Return the (X, Y) coordinate for the center point of the cell that contains the specified text.  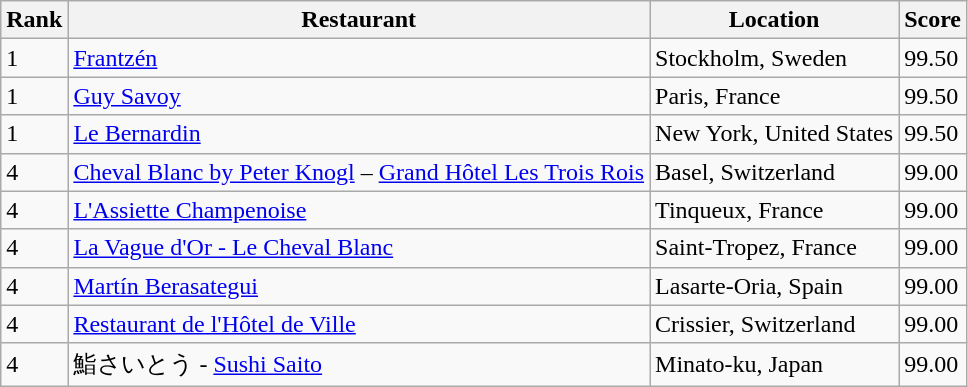
Restaurant de l'Hôtel de Ville (359, 324)
New York, United States (774, 134)
Saint-Tropez, France (774, 248)
Rank (34, 20)
鮨さいとう - Sushi Saito (359, 364)
Crissier, Switzerland (774, 324)
Lasarte-Oria, Spain (774, 286)
Minato-ku, Japan (774, 364)
Basel, Switzerland (774, 172)
Restaurant (359, 20)
Guy Savoy (359, 96)
Cheval Blanc by Peter Knogl – Grand Hôtel Les Trois Rois (359, 172)
Paris, France (774, 96)
Location (774, 20)
Le Bernardin (359, 134)
Stockholm, Sweden (774, 58)
Tinqueux, France (774, 210)
Martín Berasategui (359, 286)
Frantzén (359, 58)
La Vague d'Or - Le Cheval Blanc (359, 248)
Score (933, 20)
L'Assiette Champenoise (359, 210)
